Search for the cell housing the specified text and yield its (X, Y) center coordinate. 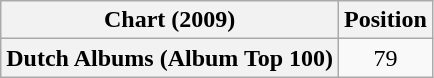
Position (386, 20)
Dutch Albums (Album Top 100) (170, 58)
Chart (2009) (170, 20)
79 (386, 58)
